Pinpoint the cell where the given text exists, returning its (X, Y) midpoint coordinate. 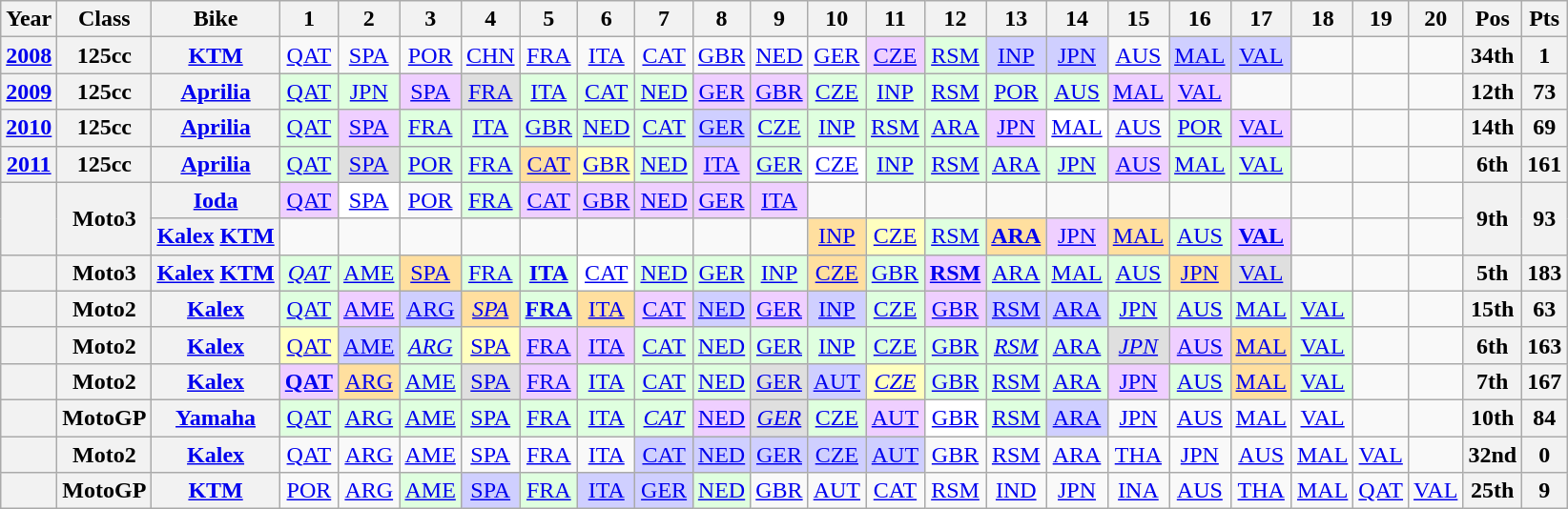
7th (1493, 381)
2010 (29, 128)
Bike (216, 19)
20 (1436, 19)
163 (1545, 345)
34th (1493, 55)
Year (29, 19)
32nd (1493, 455)
93 (1545, 218)
73 (1545, 92)
11 (896, 19)
IND (1017, 491)
18 (1322, 19)
25th (1493, 491)
167 (1545, 381)
5 (548, 19)
2011 (29, 164)
Pos (1493, 19)
Yamaha (216, 417)
INA (1138, 491)
161 (1545, 164)
2009 (29, 92)
15 (1138, 19)
12 (955, 19)
Pts (1545, 19)
12th (1493, 92)
5th (1493, 273)
10 (836, 19)
14 (1077, 19)
84 (1545, 417)
8 (721, 19)
17 (1261, 19)
15th (1493, 309)
0 (1545, 455)
3 (430, 19)
6 (607, 19)
9th (1493, 218)
183 (1545, 273)
CHN (490, 55)
7 (664, 19)
16 (1200, 19)
2 (369, 19)
2008 (29, 55)
69 (1545, 128)
19 (1381, 19)
14th (1493, 128)
10th (1493, 417)
13 (1017, 19)
4 (490, 19)
Class (105, 19)
Ioda (216, 200)
63 (1545, 309)
